For the text-containing cell, return its midpoint in [X, Y] coordinate format. 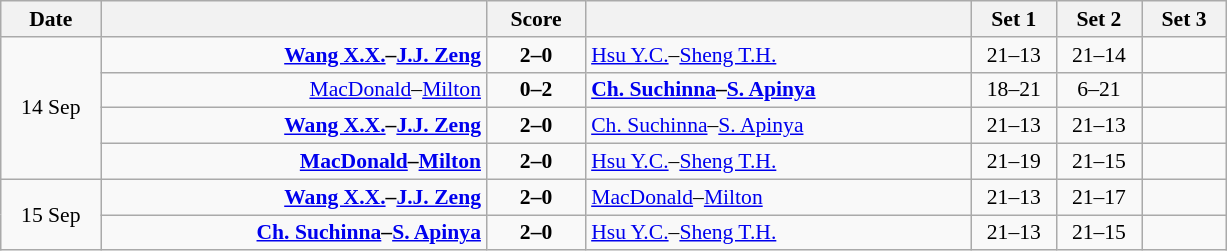
14 Sep [51, 108]
21–14 [1098, 55]
Set 1 [1014, 19]
Date [51, 19]
Score [536, 19]
21–17 [1098, 197]
15 Sep [51, 214]
0–2 [536, 90]
Set 2 [1098, 19]
Set 3 [1184, 19]
6–21 [1098, 90]
18–21 [1014, 90]
21–19 [1014, 162]
